From the cell containing the given text, extract its center point as [X, Y] coordinate. 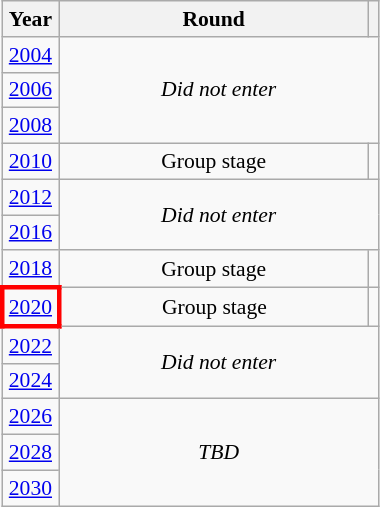
2022 [30, 344]
Round [214, 19]
2010 [30, 162]
2012 [30, 197]
2030 [30, 488]
Year [30, 19]
2024 [30, 381]
2016 [30, 233]
2028 [30, 453]
2008 [30, 126]
TBD [219, 452]
2026 [30, 417]
2018 [30, 270]
2006 [30, 90]
2004 [30, 55]
2020 [30, 308]
